Extract the [X, Y] coordinate from the center of the cell holding the provided text.  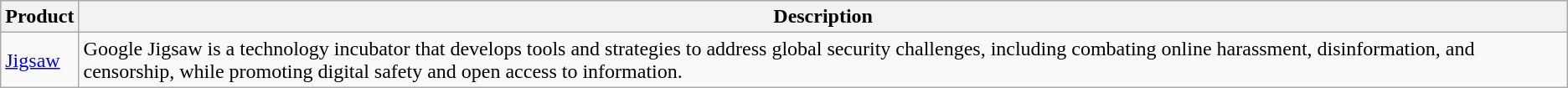
Product [40, 17]
Jigsaw [40, 60]
Description [823, 17]
